Pinpoint the cell where the given text exists, returning its (X, Y) midpoint coordinate. 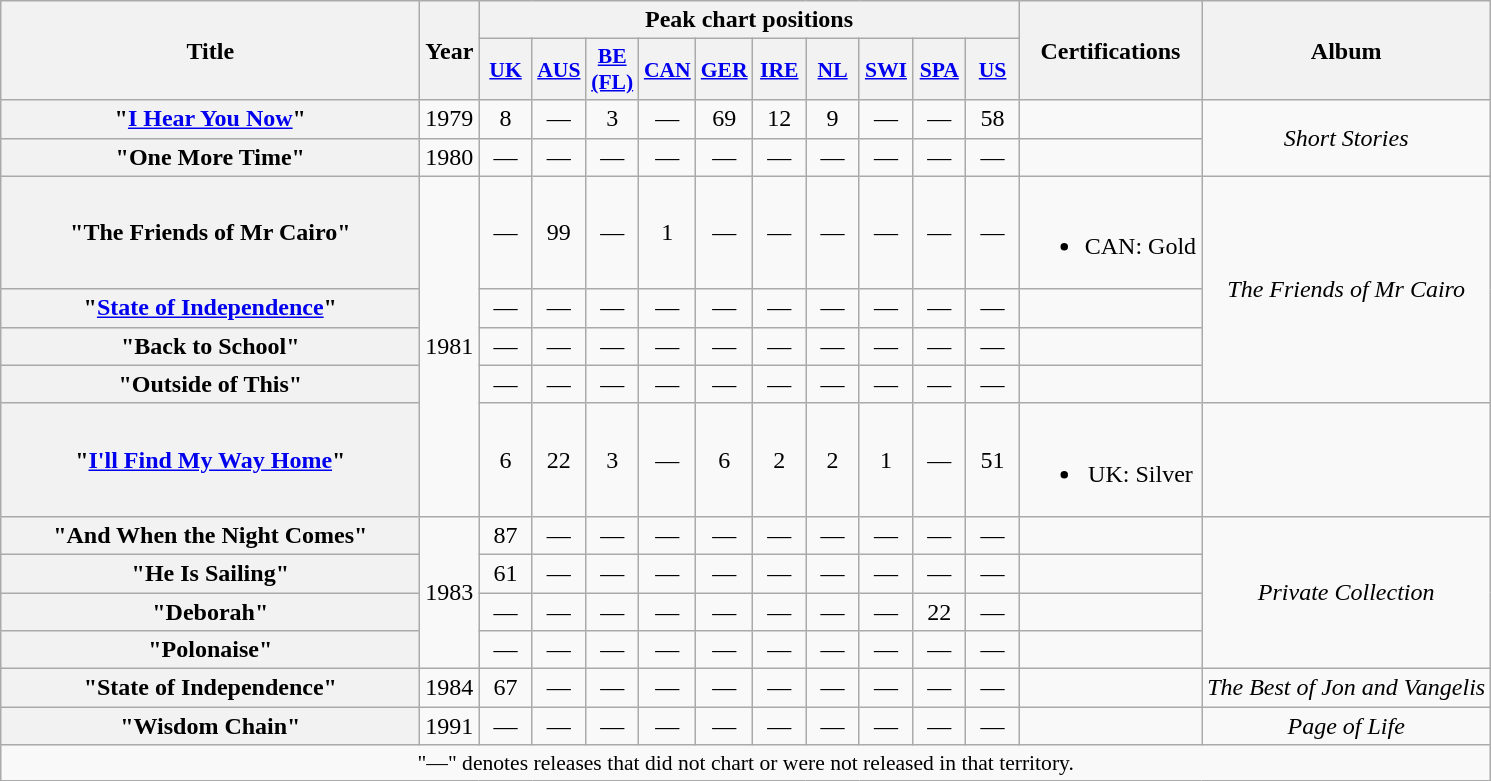
"He Is Sailing" (210, 573)
87 (506, 535)
CAN: Gold (1110, 232)
Page of Life (1346, 726)
SWI (886, 70)
CAN (668, 70)
"I Hear You Now" (210, 119)
1991 (450, 726)
"I'll Find My Way Home" (210, 460)
"Wisdom Chain" (210, 726)
The Friends of Mr Cairo (1346, 290)
9 (832, 119)
"—" denotes releases that did not chart or were not released in that territory. (746, 763)
AUS (558, 70)
"Back to School" (210, 346)
58 (992, 119)
US (992, 70)
61 (506, 573)
IRE (780, 70)
The Best of Jon and Vangelis (1346, 688)
67 (506, 688)
1980 (450, 157)
NL (832, 70)
GER (724, 70)
Peak chart positions (749, 20)
Certifications (1110, 50)
"Deborah" (210, 611)
1984 (450, 688)
99 (558, 232)
BE (FL) (612, 70)
1981 (450, 346)
"One More Time" (210, 157)
51 (992, 460)
Title (210, 50)
Year (450, 50)
UK: Silver (1110, 460)
"And When the Night Comes" (210, 535)
1979 (450, 119)
1983 (450, 592)
12 (780, 119)
"Outside of This" (210, 384)
8 (506, 119)
Album (1346, 50)
69 (724, 119)
"Polonaise" (210, 650)
"The Friends of Mr Cairo" (210, 232)
UK (506, 70)
Short Stories (1346, 138)
SPA (940, 70)
Private Collection (1346, 592)
